Extract the [x, y] coordinate from the center of the cell holding the provided text.  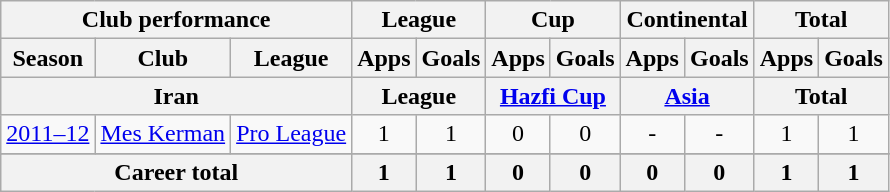
Cup [553, 20]
Career total [176, 172]
Club [163, 58]
Hazfi Cup [553, 96]
Pro League [292, 134]
Iran [176, 96]
Mes Kerman [163, 134]
Continental [687, 20]
Season [48, 58]
Club performance [176, 20]
Asia [687, 96]
2011–12 [48, 134]
